Return (x, y) of the center of cell containing provided text 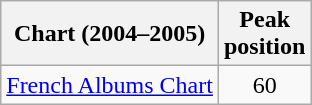
60 (264, 85)
Chart (2004–2005) (110, 34)
Peakposition (264, 34)
French Albums Chart (110, 85)
